Scan for the cell matching the given text and deliver its (x, y) coordinate at center. 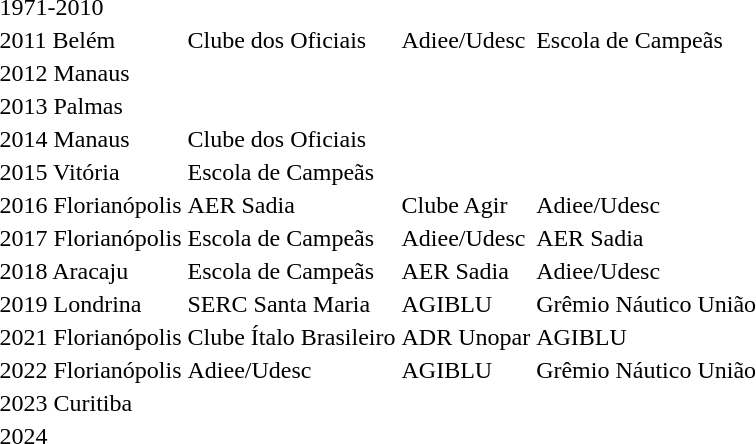
SERC Santa Maria (292, 304)
Clube Ítalo Brasileiro (292, 337)
Clube Agir (466, 205)
ADR Unopar (466, 337)
